Find where the given text appears and provide that cell's center as (x, y) coordinate. 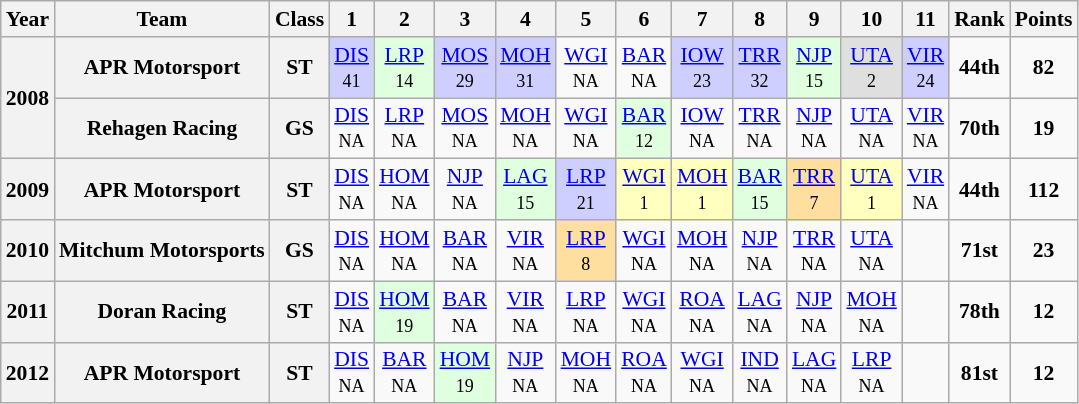
7 (702, 19)
WGI1 (644, 190)
LRP14 (404, 68)
2012 (28, 372)
TRR7 (814, 190)
2011 (28, 312)
23 (1044, 250)
MOH1 (702, 190)
2010 (28, 250)
6 (644, 19)
MOS29 (466, 68)
MOSNA (466, 128)
8 (760, 19)
2 (404, 19)
TRR32 (760, 68)
112 (1044, 190)
2009 (28, 190)
9 (814, 19)
2008 (28, 98)
11 (926, 19)
70th (980, 128)
1 (352, 19)
Year (28, 19)
Rank (980, 19)
10 (872, 19)
UTA1 (872, 190)
MOH31 (526, 68)
Points (1044, 19)
82 (1044, 68)
Class (300, 19)
5 (586, 19)
Team (162, 19)
VIR24 (926, 68)
INDNA (760, 372)
BAR15 (760, 190)
NJP15 (814, 68)
DIS 41 (352, 68)
LAG 15 (526, 190)
78th (980, 312)
Doran Racing (162, 312)
Mitchum Motorsports (162, 250)
LRP8 (586, 250)
71st (980, 250)
3 (466, 19)
19 (1044, 128)
4 (526, 19)
IOW23 (702, 68)
UTA2 (872, 68)
IOWNA (702, 128)
Rehagen Racing (162, 128)
81st (980, 372)
BAR12 (644, 128)
LRP21 (586, 190)
